From the cell containing the given text, extract its center point as (X, Y) coordinate. 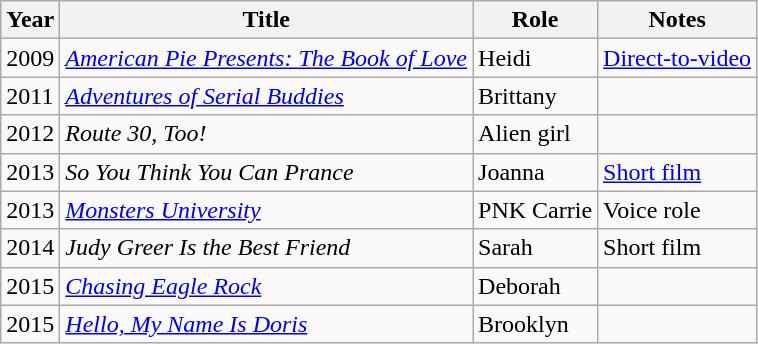
American Pie Presents: The Book of Love (266, 58)
Alien girl (536, 134)
Joanna (536, 172)
Direct-to-video (678, 58)
Heidi (536, 58)
Sarah (536, 248)
Notes (678, 20)
2011 (30, 96)
Brooklyn (536, 324)
Voice role (678, 210)
2014 (30, 248)
Chasing Eagle Rock (266, 286)
Adventures of Serial Buddies (266, 96)
2012 (30, 134)
Brittany (536, 96)
Title (266, 20)
Route 30, Too! (266, 134)
Role (536, 20)
Judy Greer Is the Best Friend (266, 248)
Deborah (536, 286)
PNK Carrie (536, 210)
Year (30, 20)
So You Think You Can Prance (266, 172)
Hello, My Name Is Doris (266, 324)
2009 (30, 58)
Monsters University (266, 210)
